Capture the cell that displays the provided text and extract its [X, Y] central coordinate. 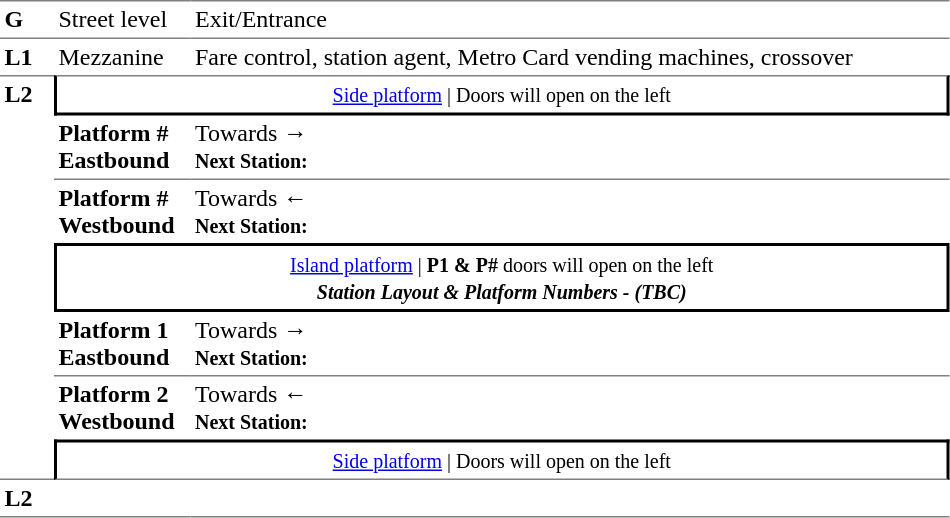
Street level [122, 20]
G [27, 20]
Platform 1Eastbound [122, 344]
L1 [27, 57]
Platform 2 Westbound [122, 408]
Platform #Westbound [122, 212]
Platform #Eastbound [122, 148]
Island platform | P1 & P# doors will open on the left Station Layout & Platform Numbers - (TBC) [502, 278]
Mezzanine [122, 57]
Fare control, station agent, Metro Card vending machines, crossover [570, 57]
Exit/Entrance [570, 20]
